Return [x, y] of the center of cell containing provided text 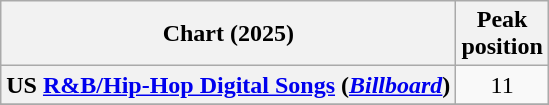
Peak position [502, 34]
Chart (2025) [228, 34]
US R&B/Hip-Hop Digital Songs (Billboard) [228, 85]
11 [502, 85]
